Return the [X, Y] coordinate for the center point of the cell that contains the specified text.  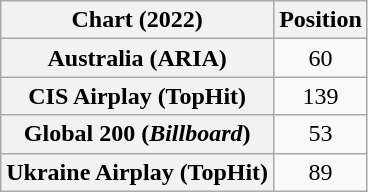
Chart (2022) [138, 20]
Ukraine Airplay (TopHit) [138, 172]
CIS Airplay (TopHit) [138, 96]
60 [321, 58]
Australia (ARIA) [138, 58]
Global 200 (Billboard) [138, 134]
53 [321, 134]
Position [321, 20]
139 [321, 96]
89 [321, 172]
